Pinpoint the cell where the given text exists, returning its (X, Y) midpoint coordinate. 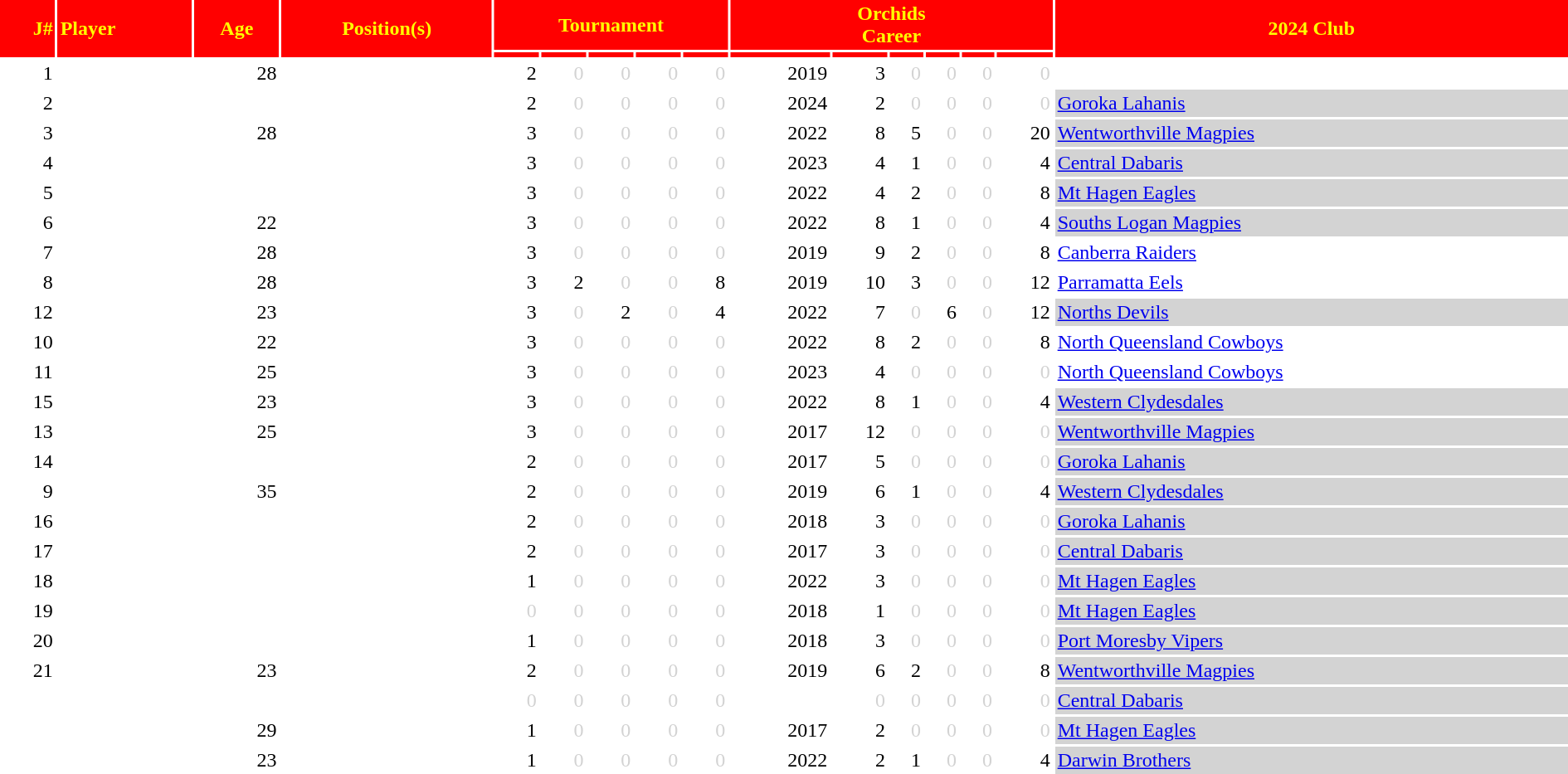
19 (28, 611)
Darwin Brothers (1312, 760)
Port Moresby Vipers (1312, 640)
2024 (780, 103)
29 (236, 730)
13 (28, 431)
35 (236, 491)
Tournament (611, 25)
J# (28, 28)
11 (28, 372)
18 (28, 581)
17 (28, 551)
16 (28, 521)
Norths Devils (1312, 312)
Position(s) (387, 28)
Orchids Career (891, 25)
21 (28, 670)
2024 Club (1312, 28)
Canberra Raiders (1312, 252)
Age (236, 28)
Player (124, 28)
14 (28, 461)
Parramatta Eels (1312, 282)
15 (28, 402)
Souths Logan Magpies (1312, 222)
